Output the (X, Y) coordinate of the center of the cell containing the given text.  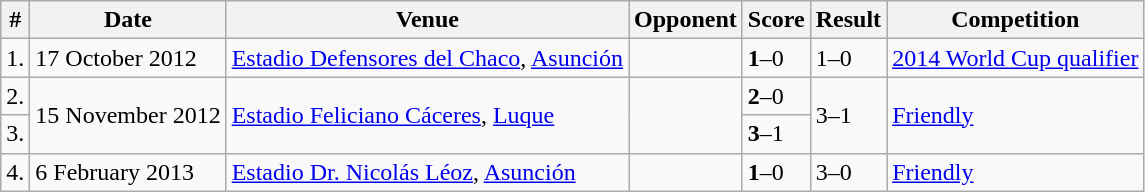
1. (16, 58)
2014 World Cup qualifier (1016, 58)
2. (16, 96)
3–0 (848, 172)
Estadio Dr. Nicolás Léoz, Asunción (427, 172)
4. (16, 172)
Competition (1016, 20)
Result (848, 20)
15 November 2012 (128, 115)
Estadio Defensores del Chaco, Asunción (427, 58)
Date (128, 20)
Venue (427, 20)
Estadio Feliciano Cáceres, Luque (427, 115)
3. (16, 134)
# (16, 20)
17 October 2012 (128, 58)
6 February 2013 (128, 172)
Opponent (685, 20)
2–0 (776, 96)
Score (776, 20)
